Search for the cell housing the specified text and yield its [x, y] center coordinate. 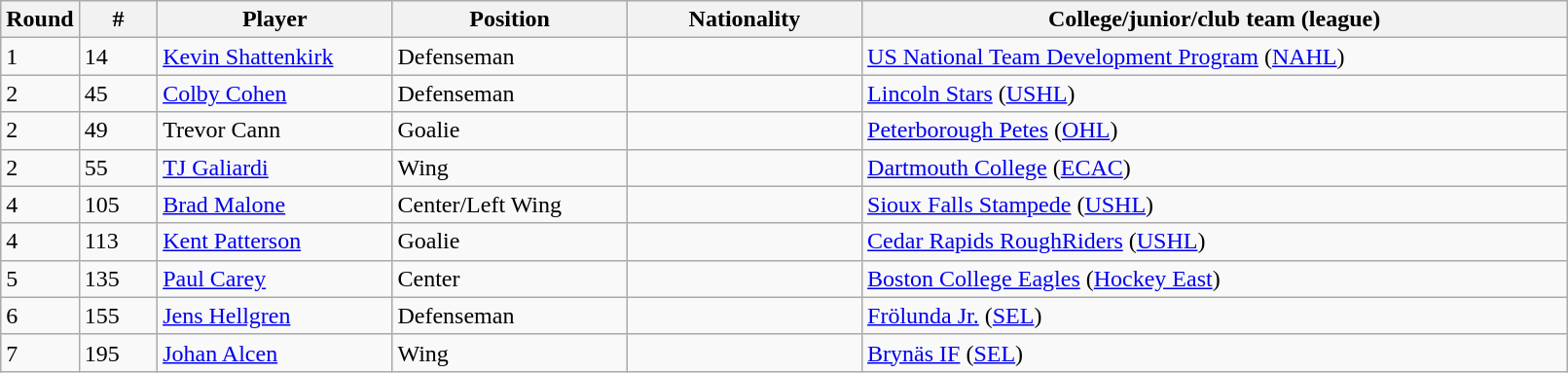
Lincoln Stars (USHL) [1215, 93]
Round [40, 19]
6 [40, 316]
Position [510, 19]
US National Team Development Program (NAHL) [1215, 56]
Boston College Eagles (Hockey East) [1215, 279]
14 [118, 56]
Trevor Cann [274, 131]
Brad Malone [274, 205]
Center [510, 279]
135 [118, 279]
Center/Left Wing [510, 205]
College/junior/club team (league) [1215, 19]
5 [40, 279]
45 [118, 93]
Frölunda Jr. (SEL) [1215, 316]
Dartmouth College (ECAC) [1215, 168]
105 [118, 205]
7 [40, 353]
195 [118, 353]
55 [118, 168]
Colby Cohen [274, 93]
TJ Galiardi [274, 168]
Sioux Falls Stampede (USHL) [1215, 205]
Nationality [744, 19]
Paul Carey [274, 279]
Kent Patterson [274, 242]
Player [274, 19]
Jens Hellgren [274, 316]
# [118, 19]
49 [118, 131]
Kevin Shattenkirk [274, 56]
155 [118, 316]
Johan Alcen [274, 353]
Cedar Rapids RoughRiders (USHL) [1215, 242]
Brynäs IF (SEL) [1215, 353]
1 [40, 56]
Peterborough Petes (OHL) [1215, 131]
113 [118, 242]
